For the text-containing cell, return its midpoint in (X, Y) coordinate format. 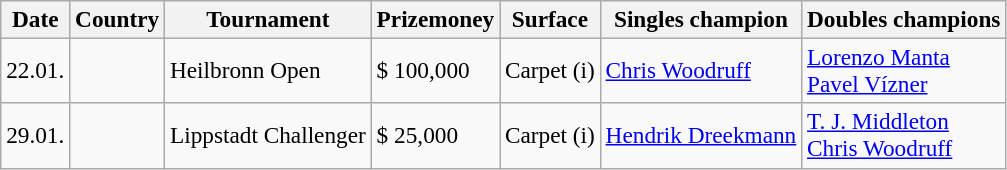
22.01. (36, 70)
29.01. (36, 136)
Heilbronn Open (268, 70)
Prizemoney (435, 19)
Doubles champions (904, 19)
T. J. Middleton Chris Woodruff (904, 136)
Lorenzo Manta Pavel Vízner (904, 70)
Tournament (268, 19)
Date (36, 19)
Country (118, 19)
$ 25,000 (435, 136)
Chris Woodruff (700, 70)
$ 100,000 (435, 70)
Hendrik Dreekmann (700, 136)
Lippstadt Challenger (268, 136)
Surface (550, 19)
Singles champion (700, 19)
